Capture the cell that displays the provided text and extract its [X, Y] central coordinate. 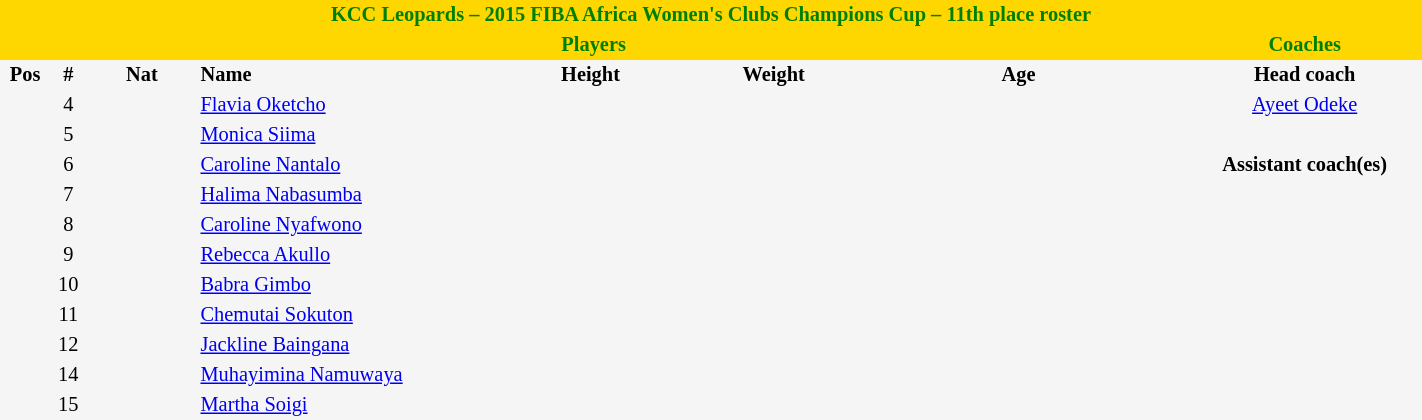
8 [68, 225]
Coaches [1304, 45]
Caroline Nantalo [340, 165]
Muhayimina Namuwaya [340, 375]
Assistant coach(es) [1304, 165]
Caroline Nyafwono [340, 225]
7 [68, 195]
Players [594, 45]
15 [68, 405]
12 [68, 345]
Ayeet Odeke [1304, 105]
Babra Gimbo [340, 285]
9 [68, 255]
11 [68, 315]
Nat [142, 75]
Halima Nabasumba [340, 195]
Martha Soigi [340, 405]
Name [340, 75]
Height [591, 75]
5 [68, 135]
10 [68, 285]
Flavia Oketcho [340, 105]
# [68, 75]
Weight [774, 75]
Chemutai Sokuton [340, 315]
Head coach [1304, 75]
6 [68, 165]
Pos [25, 75]
Rebecca Akullo [340, 255]
KCC Leopards – 2015 FIBA Africa Women's Clubs Champions Cup – 11th place roster [711, 15]
14 [68, 375]
4 [68, 105]
Monica Siima [340, 135]
Jackline Baingana [340, 345]
Age [1019, 75]
